Search for the cell housing the specified text and yield its [X, Y] center coordinate. 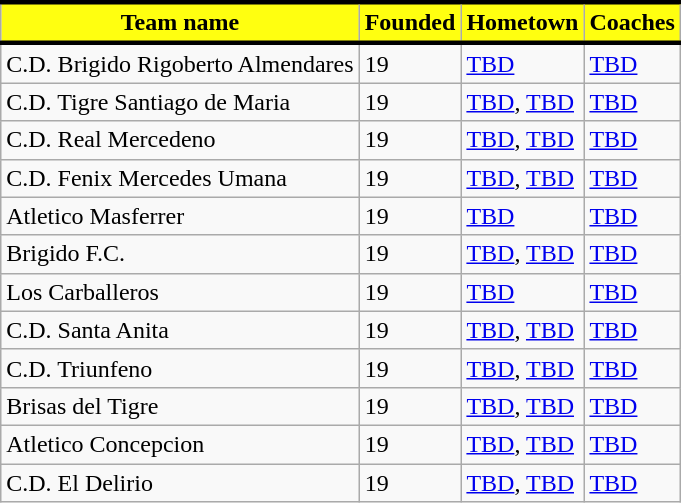
C.D. El Delirio [180, 483]
Atletico Concepcion [180, 444]
C.D. Fenix Mercedes Umana [180, 178]
Founded [410, 22]
C.D. Brigido Rigoberto Almendares [180, 63]
C.D. Triunfeno [180, 368]
Brigido F.C. [180, 254]
Atletico Masferrer [180, 216]
Coaches [632, 22]
Hometown [522, 22]
Team name [180, 22]
C.D. Real Mercedeno [180, 140]
Los Carballeros [180, 292]
C.D. Santa Anita [180, 330]
Brisas del Tigre [180, 406]
C.D. Tigre Santiago de Maria [180, 102]
